Extract the [x, y] coordinate from the center of the cell holding the provided text.  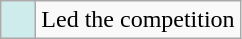
Led the competition [138, 20]
